Search for the cell housing the specified text and yield its [x, y] center coordinate. 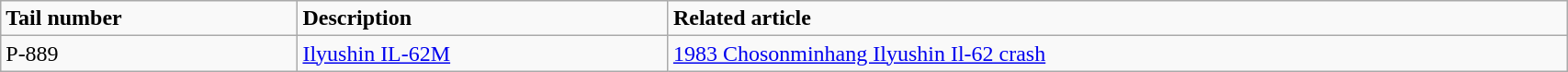
P-889 [149, 54]
1983 Chosonminhang Ilyushin Il-62 crash [1117, 54]
Related article [1117, 18]
Description [483, 18]
Tail number [149, 18]
Ilyushin IL-62M [483, 54]
